Detect which cell encompasses the target text, then output its [X, Y] center coordinate. 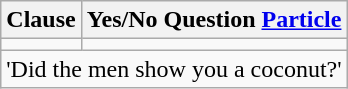
Yes/No Question Particle [214, 20]
Clause [41, 20]
'Did the men show you a coconut?' [174, 69]
